Extract the (x, y) coordinate from the center of the cell holding the provided text.  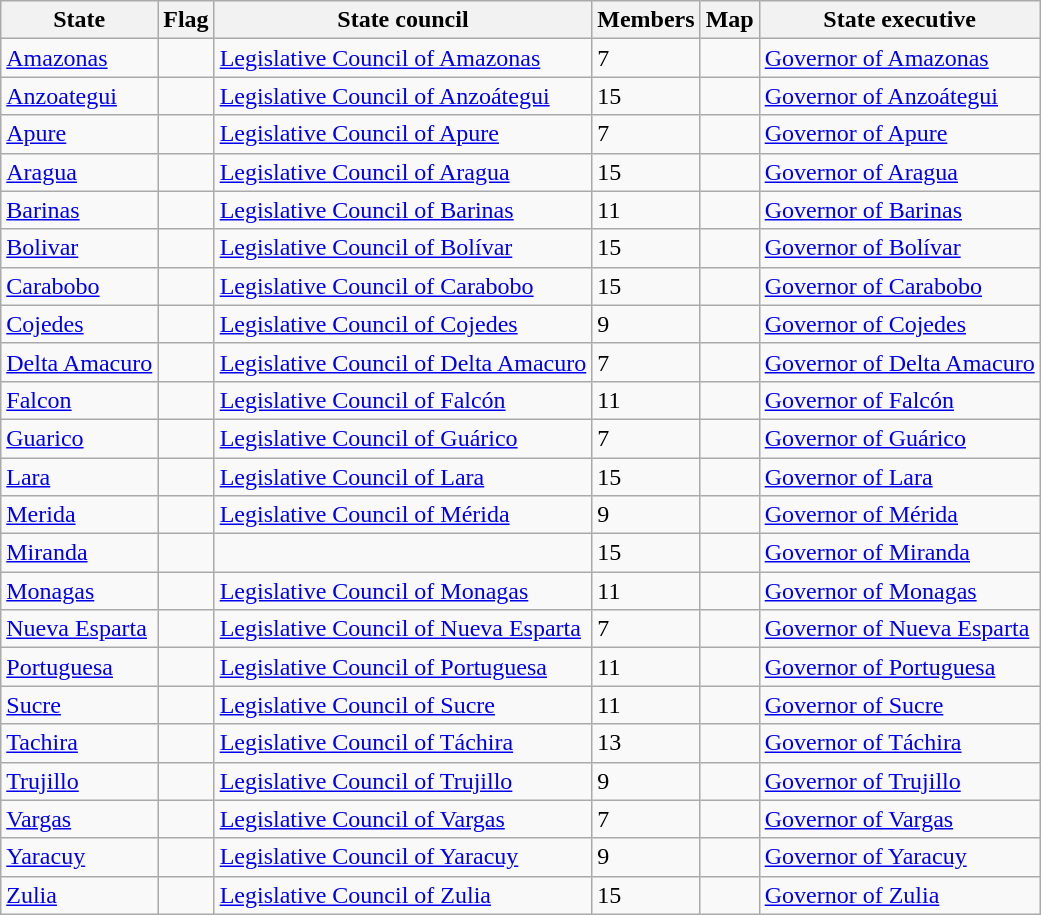
Governor of Amazonas (900, 58)
Tachira (80, 743)
Legislative Council of Carabobo (403, 286)
Legislative Council of Barinas (403, 210)
Legislative Council of Amazonas (403, 58)
Legislative Council of Cojedes (403, 324)
Lara (80, 477)
Cojedes (80, 324)
Governor of Mérida (900, 515)
Legislative Council of Trujillo (403, 781)
Governor of Táchira (900, 743)
Legislative Council of Táchira (403, 743)
Governor of Portuguesa (900, 667)
Legislative Council of Lara (403, 477)
Delta Amacuro (80, 362)
Governor of Monagas (900, 591)
Governor of Nueva Esparta (900, 629)
Legislative Council of Portuguesa (403, 667)
Falcon (80, 400)
State council (403, 20)
Zulia (80, 895)
Legislative Council of Delta Amacuro (403, 362)
Miranda (80, 553)
State executive (900, 20)
Aragua (80, 172)
Apure (80, 134)
Legislative Council of Aragua (403, 172)
Legislative Council of Falcón (403, 400)
Vargas (80, 819)
Governor of Zulia (900, 895)
Governor of Delta Amacuro (900, 362)
13 (646, 743)
Governor of Lara (900, 477)
Legislative Council of Yaracuy (403, 857)
Legislative Council of Guárico (403, 438)
Governor of Vargas (900, 819)
Flag (186, 20)
Governor of Falcón (900, 400)
State (80, 20)
Carabobo (80, 286)
Governor of Yaracuy (900, 857)
Members (646, 20)
Governor of Bolívar (900, 248)
Governor of Guárico (900, 438)
Governor of Miranda (900, 553)
Bolivar (80, 248)
Portuguesa (80, 667)
Legislative Council of Nueva Esparta (403, 629)
Trujillo (80, 781)
Nueva Esparta (80, 629)
Governor of Sucre (900, 705)
Governor of Barinas (900, 210)
Sucre (80, 705)
Governor of Carabobo (900, 286)
Governor of Anzoátegui (900, 96)
Anzoategui (80, 96)
Legislative Council of Anzoátegui (403, 96)
Governor of Apure (900, 134)
Legislative Council of Vargas (403, 819)
Merida (80, 515)
Legislative Council of Zulia (403, 895)
Governor of Trujillo (900, 781)
Map (730, 20)
Barinas (80, 210)
Governor of Cojedes (900, 324)
Legislative Council of Bolívar (403, 248)
Amazonas (80, 58)
Governor of Aragua (900, 172)
Legislative Council of Apure (403, 134)
Guarico (80, 438)
Monagas (80, 591)
Legislative Council of Monagas (403, 591)
Legislative Council of Sucre (403, 705)
Legislative Council of Mérida (403, 515)
Yaracuy (80, 857)
